Return the [x, y] coordinate for the center point of the cell that contains the specified text.  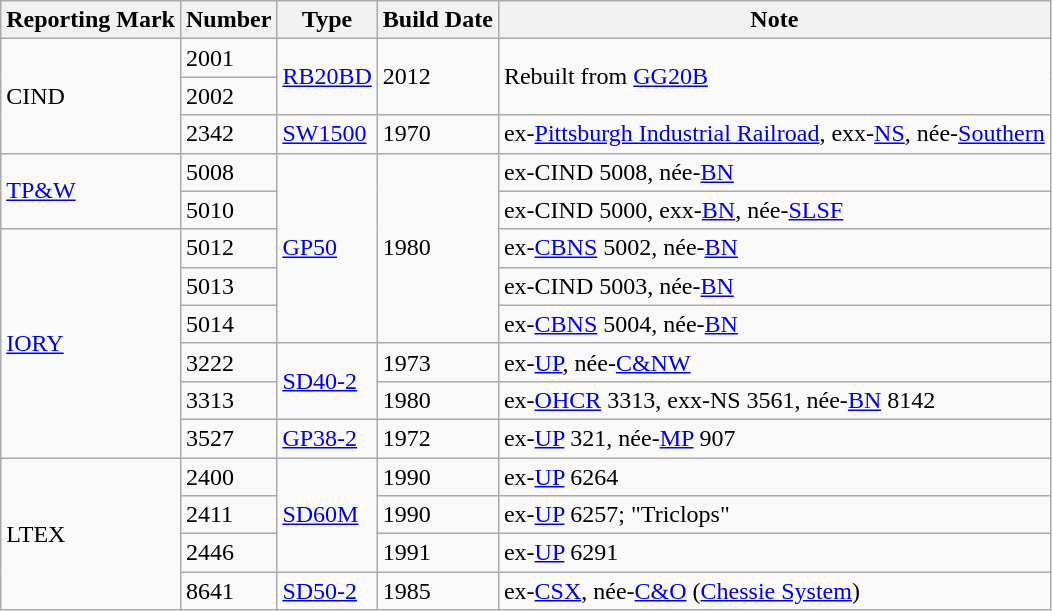
ex-UP, née-C&NW [774, 362]
ex-UP 6291 [774, 553]
IORY [91, 343]
SD40-2 [327, 381]
Build Date [438, 20]
2400 [228, 477]
2012 [438, 77]
ex-CBNS 5004, née-BN [774, 324]
Reporting Mark [91, 20]
8641 [228, 591]
2411 [228, 515]
Rebuilt from GG20B [774, 77]
ex-CIND 5000, exx-BN, née-SLSF [774, 210]
TP&W [91, 191]
1970 [438, 134]
5010 [228, 210]
ex-CIND 5003, née-BN [774, 286]
2446 [228, 553]
1972 [438, 438]
3527 [228, 438]
ex-UP 6264 [774, 477]
CIND [91, 96]
ex-UP 6257; "Triclops" [774, 515]
LTEX [91, 534]
1973 [438, 362]
5013 [228, 286]
Type [327, 20]
RB20BD [327, 77]
Number [228, 20]
GP38-2 [327, 438]
3313 [228, 400]
1985 [438, 591]
5012 [228, 248]
2001 [228, 58]
SD50-2 [327, 591]
ex-CSX, née-C&O (Chessie System) [774, 591]
ex-OHCR 3313, exx-NS 3561, née-BN 8142 [774, 400]
SD60M [327, 515]
3222 [228, 362]
5008 [228, 172]
2002 [228, 96]
1991 [438, 553]
SW1500 [327, 134]
GP50 [327, 248]
2342 [228, 134]
ex-CIND 5008, née-BN [774, 172]
Note [774, 20]
ex-UP 321, née-MP 907 [774, 438]
ex-Pittsburgh Industrial Railroad, exx-NS, née-Southern [774, 134]
5014 [228, 324]
ex-CBNS 5002, née-BN [774, 248]
